Search for the cell housing the specified text and yield its [X, Y] center coordinate. 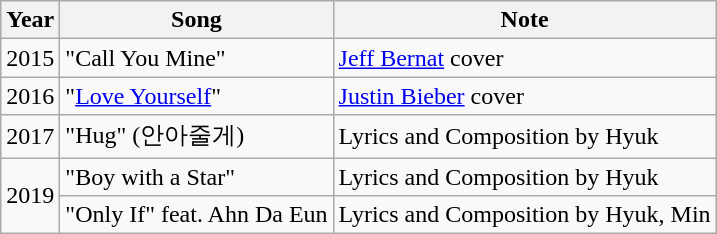
"Love Yourself" [196, 96]
Note [524, 20]
Song [196, 20]
Justin Bieber cover [524, 96]
Lyrics and Composition by Hyuk, Min [524, 215]
2016 [30, 96]
"Only If" feat. Ahn Da Eun [196, 215]
"Boy with a Star" [196, 177]
Year [30, 20]
Jeff Bernat cover [524, 58]
2017 [30, 136]
"Hug" (안아줄게) [196, 136]
"Call You Mine" [196, 58]
2019 [30, 196]
2015 [30, 58]
